Provide the [x, y] coordinate of the cell's center where the given text is located.  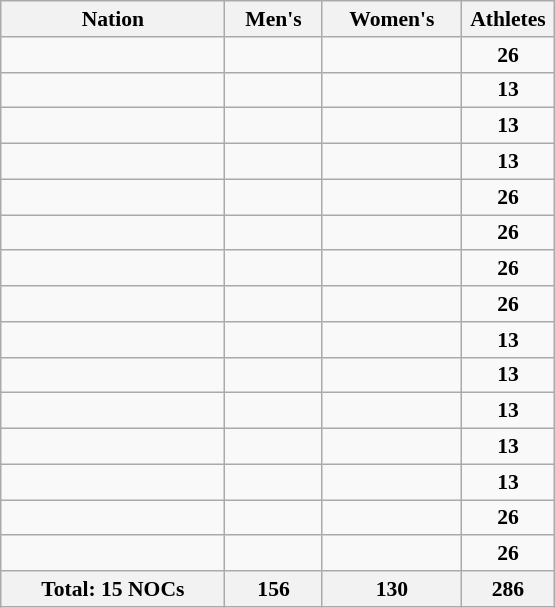
Athletes [508, 19]
Nation [113, 19]
Total: 15 NOCs [113, 589]
Women's [392, 19]
156 [274, 589]
130 [392, 589]
286 [508, 589]
Men's [274, 19]
